For the text-containing cell, return its midpoint in [X, Y] coordinate format. 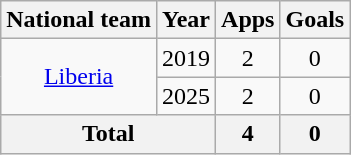
4 [248, 134]
Liberia [79, 77]
Goals [315, 20]
National team [79, 20]
2025 [186, 96]
2019 [186, 58]
Total [108, 134]
Year [186, 20]
Apps [248, 20]
